Pinpoint the cell where the given text exists, returning its [X, Y] midpoint coordinate. 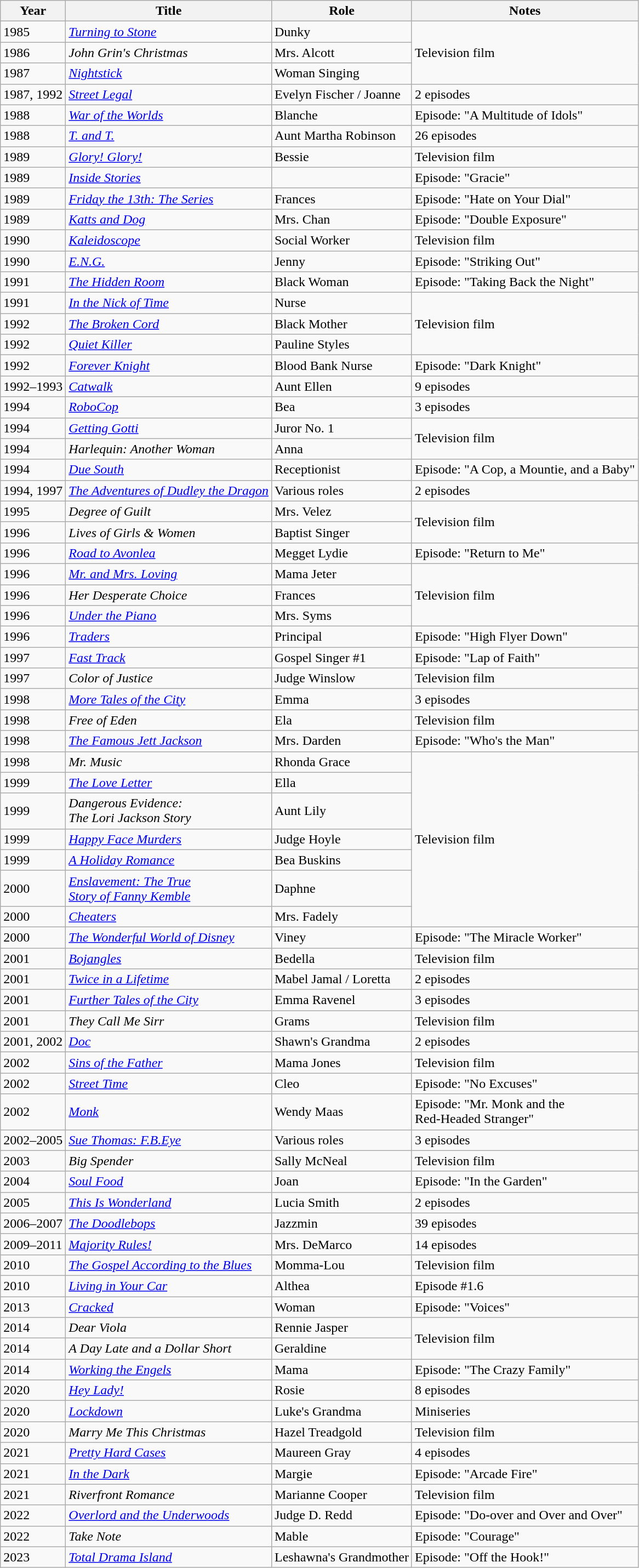
Kaleidoscope [169, 240]
Street Legal [169, 94]
Dear Viola [169, 1328]
Nurse [341, 303]
Sally McNeal [341, 1161]
Mabel Jamal / Loretta [341, 979]
Pauline Styles [341, 345]
Majority Rules! [169, 1244]
1987 [33, 73]
Black Mother [341, 324]
Pretty Hard Cases [169, 1453]
2005 [33, 1202]
Big Spender [169, 1161]
1986 [33, 53]
Rosie [341, 1390]
Happy Face Murders [169, 839]
Traders [169, 637]
4 episodes [525, 1453]
Riverfront Romance [169, 1495]
Episode: "The Miracle Worker" [525, 937]
Under the Piano [169, 616]
Soul Food [169, 1182]
The Adventures of Dudley the Dragon [169, 491]
Degree of Guilt [169, 511]
Due South [169, 470]
Episode: "Return to Me" [525, 553]
Working the Engels [169, 1370]
Monk [169, 1111]
Twice in a Lifetime [169, 979]
Viney [341, 937]
Marianne Cooper [341, 1495]
2006–2007 [33, 1223]
Black Woman [341, 282]
Sue Thomas: F.B.Eye [169, 1140]
Quiet Killer [169, 345]
Getting Gotti [169, 428]
Mama Jones [341, 1063]
Luke's Grandma [341, 1411]
Episode: "Double Exposure" [525, 219]
The Broken Cord [169, 324]
Bessie [341, 157]
Aunt Lily [341, 811]
2009–2011 [33, 1244]
War of the Worlds [169, 115]
Miniseries [525, 1411]
Woman Singing [341, 73]
E.N.G. [169, 261]
Doc [169, 1042]
1994, 1997 [33, 491]
The Doodlebops [169, 1223]
2004 [33, 1182]
Bea Buskins [341, 860]
Mrs. Syms [341, 616]
Episode: "Who's the Man" [525, 741]
Mama [341, 1370]
Receptionist [341, 470]
Nightstick [169, 73]
Episode: "Taking Back the Night" [525, 282]
Gospel Singer #1 [341, 658]
The Wonderful World of Disney [169, 937]
26 episodes [525, 136]
Friday the 13th: The Series [169, 198]
Mr. Music [169, 762]
Mrs. DeMarco [341, 1244]
Lockdown [169, 1411]
2013 [33, 1307]
Episode: "Voices" [525, 1307]
Her Desperate Choice [169, 595]
Mama Jeter [341, 574]
Marry Me This Christmas [169, 1432]
Leshawna's Grandmother [341, 1557]
Further Tales of the City [169, 1000]
Take Note [169, 1536]
Enslavement: The TrueStory of Fanny Kemble [169, 888]
RoboCop [169, 407]
Woman [341, 1307]
Daphne [341, 888]
2001, 2002 [33, 1042]
Inside Stories [169, 178]
A Day Late and a Dollar Short [169, 1349]
Episode: "Hate on Your Dial" [525, 198]
Episode #1.6 [525, 1286]
2023 [33, 1557]
Juror No. 1 [341, 428]
Episode: "Lap of Faith" [525, 658]
A Holiday Romance [169, 860]
Color of Justice [169, 678]
2002–2005 [33, 1140]
Lives of Girls & Women [169, 532]
Shawn's Grandma [341, 1042]
1987, 1992 [33, 94]
Dangerous Evidence:The Lori Jackson Story [169, 811]
Title [169, 11]
14 episodes [525, 1244]
Anna [341, 449]
Episode: "In the Garden" [525, 1182]
Hey Lady! [169, 1390]
Aunt Martha Robinson [341, 136]
Episode: "Do-over and Over and Over" [525, 1515]
Rhonda Grace [341, 762]
Episode: "Gracie" [525, 178]
Catwalk [169, 386]
1992–1993 [33, 386]
Mr. and Mrs. Loving [169, 574]
They Call Me Sirr [169, 1021]
More Tales of the City [169, 699]
Ella [341, 783]
Road to Avonlea [169, 553]
The Hidden Room [169, 282]
The Gospel According to the Blues [169, 1265]
Mable [341, 1536]
Sins of the Father [169, 1063]
Total Drama Island [169, 1557]
The Love Letter [169, 783]
Ela [341, 720]
Forever Knight [169, 366]
John Grin's Christmas [169, 53]
Social Worker [341, 240]
Judge Winslow [341, 678]
Living in Your Car [169, 1286]
Street Time [169, 1084]
In the Dark [169, 1474]
Lucia Smith [341, 1202]
2003 [33, 1161]
Notes [525, 11]
9 episodes [525, 386]
Baptist Singer [341, 532]
Role [341, 11]
Emma Ravenel [341, 1000]
Mrs. Chan [341, 219]
The Famous Jett Jackson [169, 741]
Bedella [341, 959]
Judge Hoyle [341, 839]
Emma [341, 699]
Cheaters [169, 916]
Year [33, 11]
Episode: "No Excuses" [525, 1084]
In the Nick of Time [169, 303]
Principal [341, 637]
Fast Track [169, 658]
Free of Eden [169, 720]
1985 [33, 32]
Althea [341, 1286]
Cleo [341, 1084]
Episode: "Striking Out" [525, 261]
This Is Wonderland [169, 1202]
Mrs. Alcott [341, 53]
Blanche [341, 115]
Cracked [169, 1307]
Bea [341, 407]
Episode: "A Cop, a Mountie, and a Baby" [525, 470]
Turning to Stone [169, 32]
Wendy Maas [341, 1111]
Rennie Jasper [341, 1328]
Grams [341, 1021]
Mrs. Fadely [341, 916]
Momma-Lou [341, 1265]
Episode: "Mr. Monk and theRed-Headed Stranger" [525, 1111]
Mrs. Velez [341, 511]
Episode: "High Flyer Down" [525, 637]
Blood Bank Nurse [341, 366]
Jenny [341, 261]
Evelyn Fischer / Joanne [341, 94]
Joan [341, 1182]
Margie [341, 1474]
Mrs. Darden [341, 741]
T. and T. [169, 136]
Bojangles [169, 959]
Dunky [341, 32]
Jazzmin [341, 1223]
1995 [33, 511]
Glory! Glory! [169, 157]
Geraldine [341, 1349]
39 episodes [525, 1223]
Episode: "Off the Hook!" [525, 1557]
8 episodes [525, 1390]
Episode: "Courage" [525, 1536]
Episode: "Arcade Fire" [525, 1474]
Episode: "Dark Knight" [525, 366]
Katts and Dog [169, 219]
Hazel Treadgold [341, 1432]
Maureen Gray [341, 1453]
Episode: "A Multitude of Idols" [525, 115]
Harlequin: Another Woman [169, 449]
Megget Lydie [341, 553]
Episode: "The Crazy Family" [525, 1370]
Judge D. Redd [341, 1515]
Aunt Ellen [341, 386]
Overlord and the Underwoods [169, 1515]
